Search for the cell housing the specified text and yield its [X, Y] center coordinate. 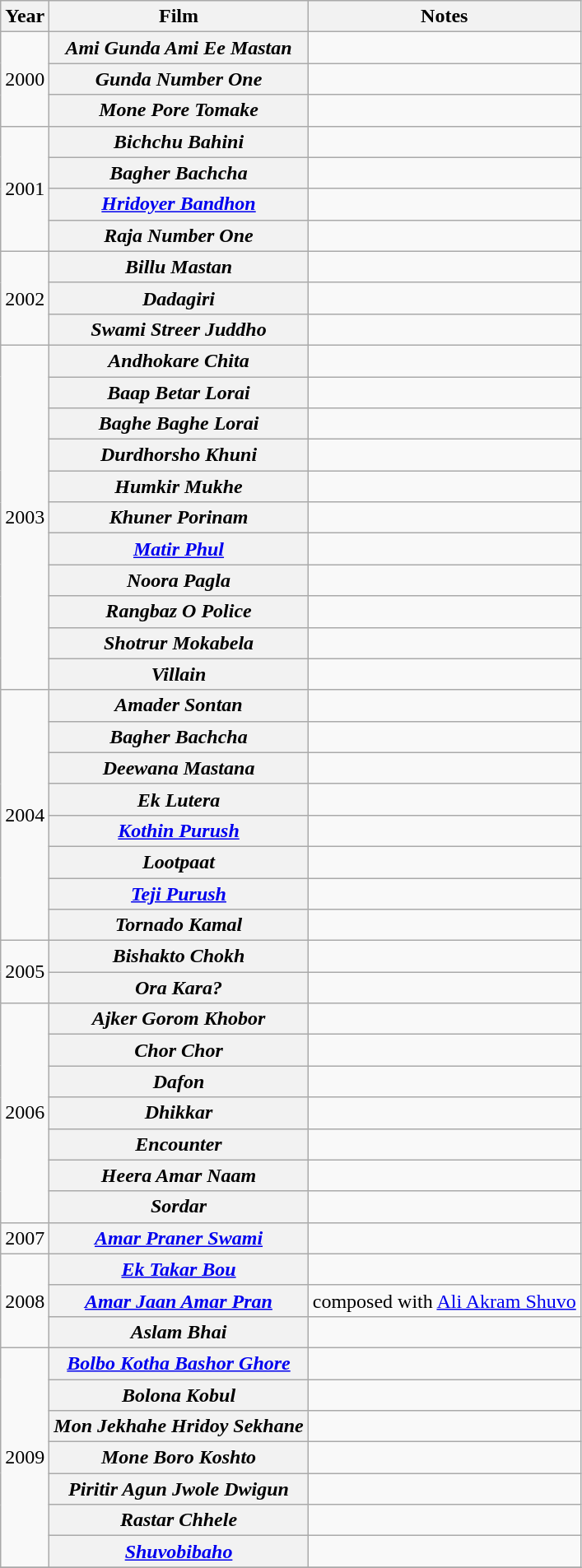
Bolbo Kotha Bashor Ghore [179, 1363]
Ek Takar Bou [179, 1269]
Teji Purush [179, 893]
Durdhorsho Khuni [179, 455]
Tornado Kamal [179, 925]
Matir Phul [179, 549]
2002 [25, 298]
Amar Praner Swami [179, 1238]
Ora Kara? [179, 988]
Notes [445, 16]
Baap Betar Lorai [179, 393]
Raja Number One [179, 235]
Noora Pagla [179, 580]
Kothin Purush [179, 831]
Baghe Baghe Lorai [179, 424]
Shuvobibaho [179, 1552]
Sordar [179, 1207]
Piritir Agun Jwole Dwigun [179, 1489]
Mone Boro Koshto [179, 1458]
Chor Chor [179, 1050]
Gunda Number One [179, 79]
Villain [179, 674]
2006 [25, 1113]
2001 [25, 188]
2003 [25, 517]
Andhokare Chita [179, 361]
Swami Streer Juddho [179, 329]
Dafon [179, 1082]
Amar Jaan Amar Pran [179, 1300]
Rastar Chhele [179, 1520]
Ami Gunda Ami Ee Mastan [179, 48]
composed with Ali Akram Shuvo [445, 1300]
Bichchu Bahini [179, 142]
Shotrur Mokabela [179, 643]
Encounter [179, 1144]
Dadagiri [179, 298]
Bolona Kobul [179, 1395]
Lootpaat [179, 862]
Aslam Bhai [179, 1332]
Film [179, 16]
Mone Pore Tomake [179, 110]
Hridoyer Bandhon [179, 204]
2005 [25, 972]
Humkir Mukhe [179, 486]
2004 [25, 815]
Bishakto Chokh [179, 956]
2000 [25, 79]
Khuner Porinam [179, 518]
2007 [25, 1238]
Deewana Mastana [179, 768]
Year [25, 16]
2009 [25, 1457]
Dhikkar [179, 1113]
Rangbaz O Police [179, 612]
Billu Mastan [179, 267]
Amader Sontan [179, 705]
Heera Amar Naam [179, 1175]
Ek Lutera [179, 799]
2008 [25, 1300]
Ajker Gorom Khobor [179, 1019]
Mon Jekhahe Hridoy Sekhane [179, 1426]
